Search for the cell housing the specified text and yield its (X, Y) center coordinate. 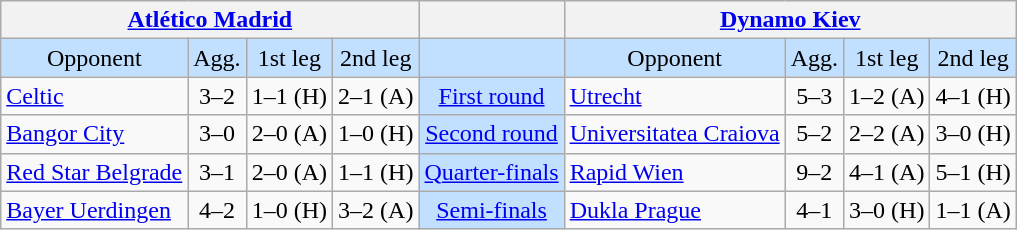
Atlético Madrid (210, 20)
4–1 (A) (887, 172)
4–1 (H) (973, 96)
3–2 (A) (376, 210)
Bayer Uerdingen (94, 210)
2–1 (A) (376, 96)
9–2 (814, 172)
1–2 (A) (887, 96)
3–0 (217, 134)
4–1 (814, 210)
Universitatea Craiova (674, 134)
Bangor City (94, 134)
5–3 (814, 96)
First round (492, 96)
Utrecht (674, 96)
3–2 (217, 96)
4–2 (217, 210)
Red Star Belgrade (94, 172)
Semi-finals (492, 210)
5–1 (H) (973, 172)
5–2 (814, 134)
3–1 (217, 172)
Dynamo Kiev (790, 20)
Dukla Prague (674, 210)
Rapid Wien (674, 172)
1–1 (A) (973, 210)
2–2 (A) (887, 134)
Quarter-finals (492, 172)
Second round (492, 134)
Celtic (94, 96)
